Provide the [X, Y] coordinate of the cell's center where the given text is located.  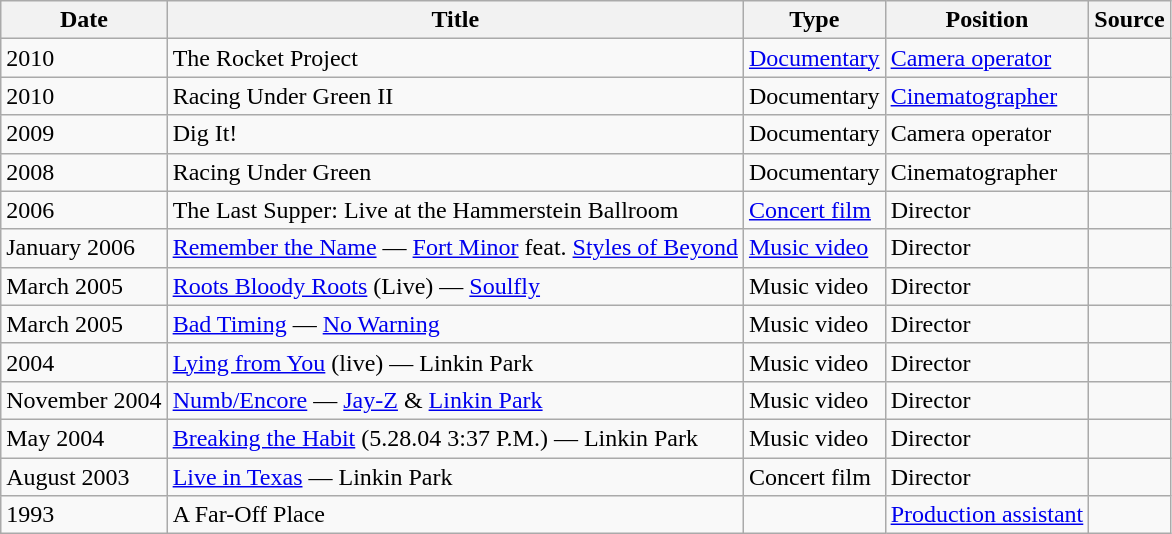
Bad Timing — No Warning [455, 324]
Type [814, 20]
2009 [84, 134]
Title [455, 20]
Position [987, 20]
Racing Under Green [455, 172]
Live in Texas — Linkin Park [455, 477]
August 2003 [84, 477]
Racing Under Green II [455, 96]
Remember the Name — Fort Minor feat. Styles of Beyond [455, 248]
The Last Supper: Live at the Hammerstein Ballroom [455, 210]
January 2006 [84, 248]
2006 [84, 210]
2004 [84, 362]
Lying from You (live) — Linkin Park [455, 362]
1993 [84, 515]
Source [1130, 20]
The Rocket Project [455, 58]
Breaking the Habit (5.28.04 3:37 P.M.) — Linkin Park [455, 438]
A Far-Off Place [455, 515]
November 2004 [84, 400]
2008 [84, 172]
Production assistant [987, 515]
Dig It! [455, 134]
Numb/Encore — Jay-Z & Linkin Park [455, 400]
May 2004 [84, 438]
Date [84, 20]
Roots Bloody Roots (Live) — Soulfly [455, 286]
